Search for the cell housing the specified text and yield its (X, Y) center coordinate. 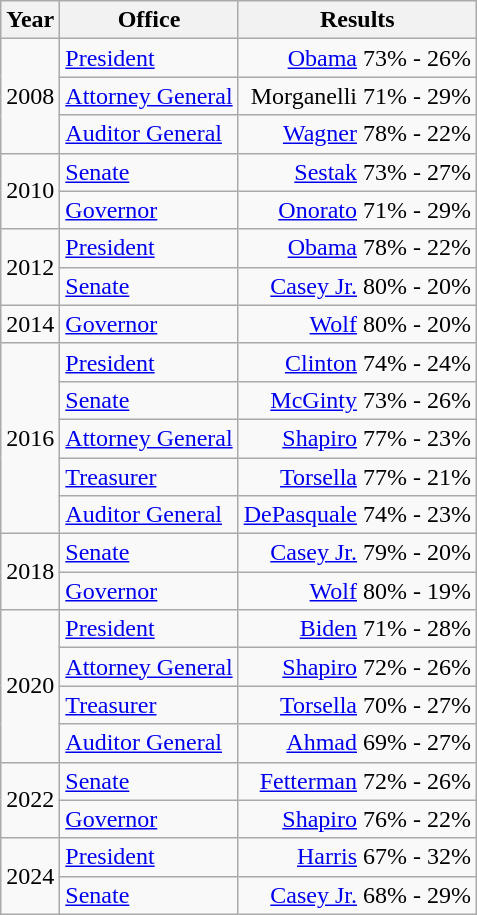
2016 (30, 438)
Ahmad 69% - 27% (357, 743)
Fetterman 72% - 26% (357, 781)
Shapiro 77% - 23% (357, 438)
2020 (30, 686)
DePasquale 74% - 23% (357, 515)
Obama 73% - 26% (357, 58)
Morganelli 71% - 29% (357, 96)
2010 (30, 191)
Biden 71% - 28% (357, 629)
Sestak 73% - 27% (357, 172)
Onorato 71% - 29% (357, 210)
Casey Jr. 80% - 20% (357, 286)
2008 (30, 96)
Clinton 74% - 24% (357, 362)
McGinty 73% - 26% (357, 400)
Casey Jr. 79% - 20% (357, 553)
Obama 78% - 22% (357, 248)
Harris 67% - 32% (357, 857)
Wolf 80% - 19% (357, 591)
Wagner 78% - 22% (357, 134)
Torsella 77% - 21% (357, 477)
Office (149, 20)
Results (357, 20)
Torsella 70% - 27% (357, 705)
2024 (30, 876)
2022 (30, 800)
2012 (30, 267)
Shapiro 72% - 26% (357, 667)
Casey Jr. 68% - 29% (357, 895)
2018 (30, 572)
2014 (30, 324)
Wolf 80% - 20% (357, 324)
Shapiro 76% - 22% (357, 819)
Year (30, 20)
